From the cell containing the given text, extract its center point as [X, Y] coordinate. 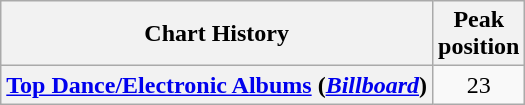
Top Dance/Electronic Albums (Billboard) [217, 85]
Peak position [479, 34]
Chart History [217, 34]
23 [479, 85]
